Provide the [X, Y] coordinate of the cell's center where the given text is located.  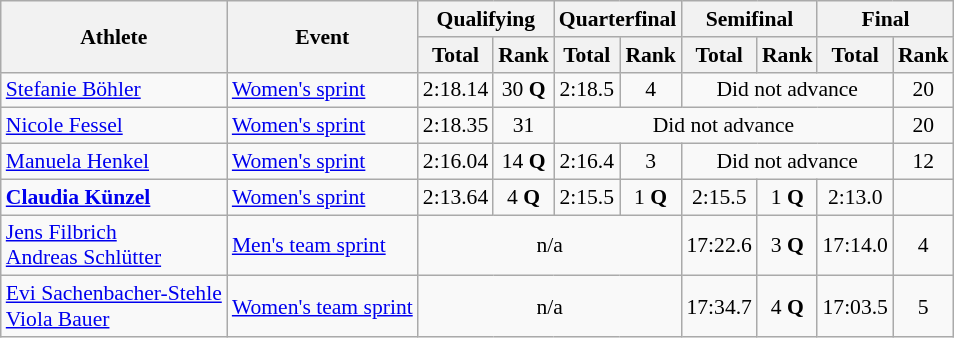
2:18.35 [456, 126]
5 [924, 306]
17:03.5 [854, 306]
Final [885, 19]
Evi Sachenbacher-StehleViola Bauer [114, 306]
14 Q [524, 162]
Claudia Künzel [114, 197]
Women's team sprint [322, 306]
2:13.64 [456, 197]
17:34.7 [718, 306]
30 Q [524, 90]
Athlete [114, 36]
Qualifying [486, 19]
12 [924, 162]
Manuela Henkel [114, 162]
Men's team sprint [322, 246]
17:22.6 [718, 246]
2:16.04 [456, 162]
31 [524, 126]
Jens FilbrichAndreas Schlütter [114, 246]
2:18.14 [456, 90]
2:13.0 [854, 197]
3 [651, 162]
2:16.4 [587, 162]
Semifinal [749, 19]
2:18.5 [587, 90]
Stefanie Böhler [114, 90]
3 Q [788, 246]
Quarterfinal [618, 19]
Nicole Fessel [114, 126]
17:14.0 [854, 246]
Event [322, 36]
